Provide the [x, y] coordinate of the cell's center where the given text is located.  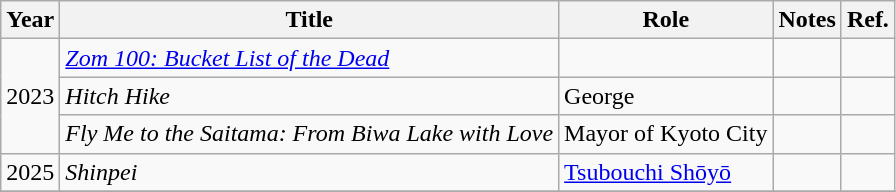
Tsubouchi Shōyō [666, 172]
Title [310, 20]
Notes [807, 20]
Ref. [868, 20]
George [666, 96]
2025 [30, 172]
Role [666, 20]
Shinpei [310, 172]
Fly Me to the Saitama: From Biwa Lake with Love [310, 134]
2023 [30, 96]
Mayor of Kyoto City [666, 134]
Year [30, 20]
Hitch Hike [310, 96]
Zom 100: Bucket List of the Dead [310, 58]
